Output the (x, y) coordinate of the center of the cell containing the given text.  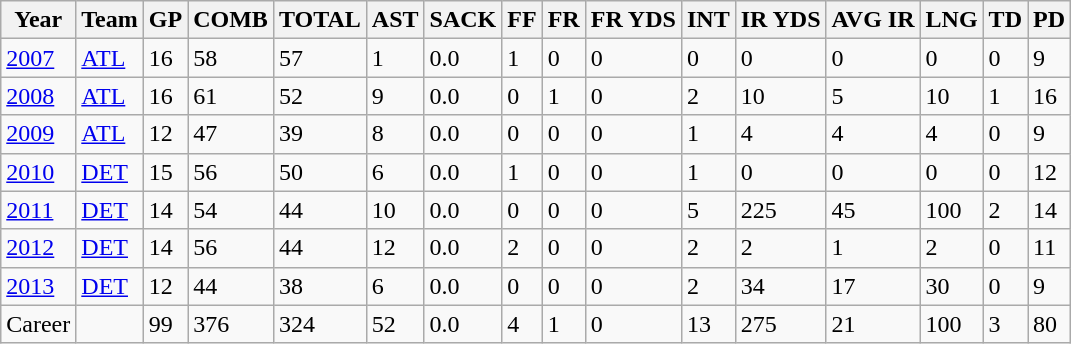
FF (522, 20)
13 (708, 324)
PD (1050, 20)
39 (320, 134)
30 (952, 286)
50 (320, 172)
Career (38, 324)
SACK (463, 20)
TOTAL (320, 20)
99 (165, 324)
17 (873, 286)
3 (1005, 324)
2007 (38, 58)
54 (231, 210)
Team (110, 20)
AVG IR (873, 20)
47 (231, 134)
COMB (231, 20)
IR YDS (780, 20)
324 (320, 324)
275 (780, 324)
11 (1050, 248)
Year (38, 20)
21 (873, 324)
225 (780, 210)
2012 (38, 248)
376 (231, 324)
2009 (38, 134)
15 (165, 172)
58 (231, 58)
57 (320, 58)
GP (165, 20)
38 (320, 286)
TD (1005, 20)
2011 (38, 210)
AST (395, 20)
45 (873, 210)
8 (395, 134)
FR YDS (633, 20)
FR (564, 20)
INT (708, 20)
34 (780, 286)
61 (231, 96)
2010 (38, 172)
2008 (38, 96)
LNG (952, 20)
2013 (38, 286)
80 (1050, 324)
